Find where the given text appears and provide that cell's center as [x, y] coordinate. 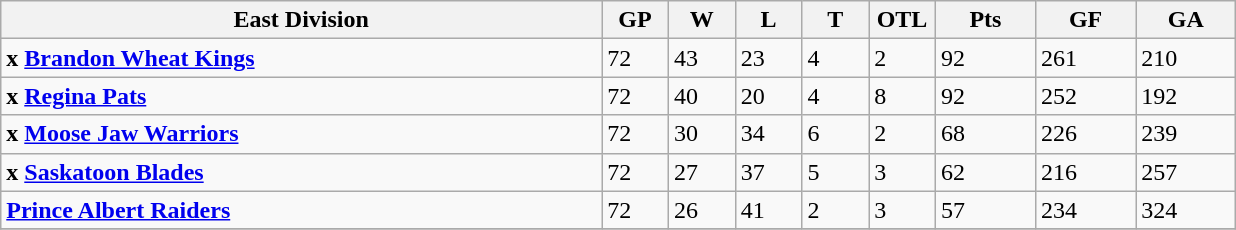
252 [1086, 96]
x Moose Jaw Warriors [302, 134]
27 [702, 172]
T [836, 20]
East Division [302, 20]
W [702, 20]
L [768, 20]
GP [636, 20]
37 [768, 172]
34 [768, 134]
57 [985, 210]
234 [1086, 210]
GF [1086, 20]
x Brandon Wheat Kings [302, 58]
26 [702, 210]
5 [836, 172]
324 [1186, 210]
43 [702, 58]
x Regina Pats [302, 96]
210 [1186, 58]
40 [702, 96]
30 [702, 134]
Prince Albert Raiders [302, 210]
239 [1186, 134]
261 [1086, 58]
62 [985, 172]
192 [1186, 96]
216 [1086, 172]
6 [836, 134]
257 [1186, 172]
Pts [985, 20]
GA [1186, 20]
41 [768, 210]
23 [768, 58]
8 [902, 96]
226 [1086, 134]
68 [985, 134]
x Saskatoon Blades [302, 172]
OTL [902, 20]
20 [768, 96]
